Return (x, y) of the center of cell containing provided text 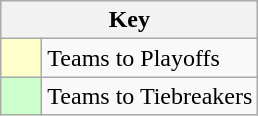
Key (130, 20)
Teams to Tiebreakers (150, 96)
Teams to Playoffs (150, 58)
